From the cell containing the given text, extract its center point as (X, Y) coordinate. 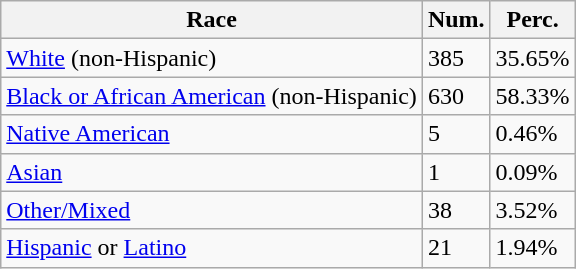
3.52% (532, 210)
Other/Mixed (212, 210)
Hispanic or Latino (212, 248)
Black or African American (non-Hispanic) (212, 96)
0.46% (532, 134)
Asian (212, 172)
1.94% (532, 248)
1 (456, 172)
35.65% (532, 58)
Race (212, 20)
38 (456, 210)
White (non-Hispanic) (212, 58)
21 (456, 248)
Native American (212, 134)
0.09% (532, 172)
630 (456, 96)
5 (456, 134)
58.33% (532, 96)
Num. (456, 20)
385 (456, 58)
Perc. (532, 20)
